Provide the [x, y] coordinate of the cell's center where the given text is located.  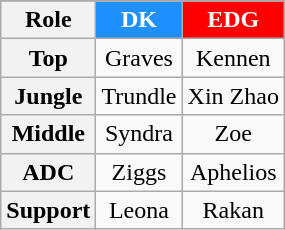
Rakan [233, 210]
Role [48, 20]
Zoe [233, 134]
Aphelios [233, 172]
Graves [139, 58]
Trundle [139, 96]
EDG [233, 20]
Top [48, 58]
Leona [139, 210]
Kennen [233, 58]
DK [139, 20]
ADC [48, 172]
Xin Zhao [233, 96]
Syndra [139, 134]
Jungle [48, 96]
Middle [48, 134]
Ziggs [139, 172]
Support [48, 210]
